Provide the [x, y] coordinate of the cell's center where the given text is located.  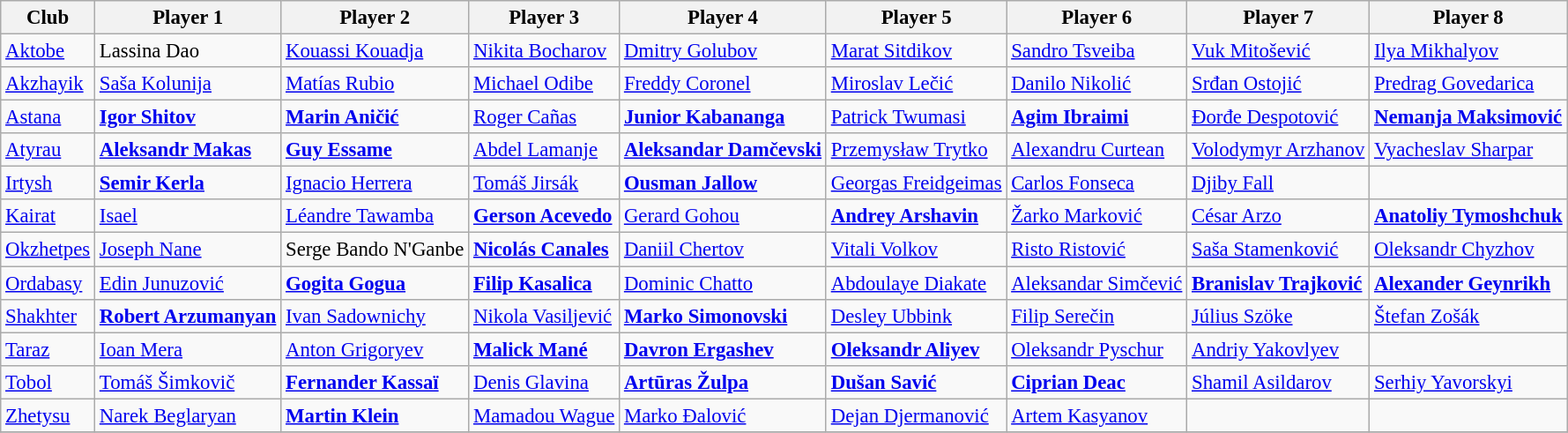
Player 6 [1096, 18]
Mamadou Wague [545, 415]
Player 8 [1468, 18]
Serhiy Yavorskyi [1468, 382]
Georgas Freidgeimas [916, 183]
Danilo Nikolić [1096, 84]
Freddy Coronel [723, 84]
Andriy Yakovlyev [1278, 349]
Marko Simonovski [723, 316]
Ilya Mikhalyov [1468, 51]
Serge Bando N'Ganbe [375, 250]
Semir Kerla [189, 183]
Risto Ristović [1096, 250]
Saša Stamenković [1278, 250]
Branislav Trajković [1278, 283]
Kairat [48, 216]
Tomáš Jirsák [545, 183]
Taraz [48, 349]
Aleksandar Simčević [1096, 283]
Gerard Gohou [723, 216]
Davron Ergashev [723, 349]
Július Szöke [1278, 316]
Dušan Savić [916, 382]
Vitali Volkov [916, 250]
Abdel Lamanje [545, 150]
Aleksandar Damčevski [723, 150]
Aleksandr Makas [189, 150]
Anatoliy Tymoshchuk [1468, 216]
Edin Junuzović [189, 283]
Vuk Mitošević [1278, 51]
Player 7 [1278, 18]
Astana [48, 117]
Player 2 [375, 18]
Sandro Tsveiba [1096, 51]
Zhetysu [48, 415]
Player 5 [916, 18]
Ordabasy [48, 283]
Oleksandr Chyzhov [1468, 250]
Ciprian Deac [1096, 382]
Agim Ibraimi [1096, 117]
Léandre Tawamba [375, 216]
Nikita Bocharov [545, 51]
Club [48, 18]
Gerson Acevedo [545, 216]
Anton Grigoryev [375, 349]
Dejan Djermanović [916, 415]
Robert Arzumanyan [189, 316]
Dominic Chatto [723, 283]
Ousman Jallow [723, 183]
Junior Kabananga [723, 117]
Denis Glavina [545, 382]
Narek Beglaryan [189, 415]
Atyrau [48, 150]
Štefan Zošák [1468, 316]
Irtysh [48, 183]
Malick Mané [545, 349]
Predrag Govedarica [1468, 84]
Tobol [48, 382]
Player 3 [545, 18]
Aktobe [48, 51]
Isael [189, 216]
Saša Kolunija [189, 84]
Player 1 [189, 18]
Shakhter [48, 316]
Ioan Mera [189, 349]
Carlos Fonseca [1096, 183]
Artūras Žulpa [723, 382]
Volodymyr Arzhanov [1278, 150]
Player 4 [723, 18]
Daniil Chertov [723, 250]
Marko Đalović [723, 415]
Przemysław Trytko [916, 150]
Artem Kasyanov [1096, 415]
Žarko Marković [1096, 216]
Kouassi Kouadja [375, 51]
Michael Odibe [545, 84]
César Arzo [1278, 216]
Guy Essame [375, 150]
Srđan Ostojić [1278, 84]
Okzhetpes [48, 250]
Andrey Arshavin [916, 216]
Fernander Kassaï [375, 382]
Alexander Geynrikh [1468, 283]
Joseph Nane [189, 250]
Abdoulaye Diakate [916, 283]
Nikola Vasiljević [545, 316]
Oleksandr Pyschur [1096, 349]
Ignacio Herrera [375, 183]
Matías Rubio [375, 84]
Shamil Asildarov [1278, 382]
Nicolás Canales [545, 250]
Desley Ubbink [916, 316]
Akzhayik [48, 84]
Patrick Twumasi [916, 117]
Ivan Sadownichy [375, 316]
Oleksandr Aliyev [916, 349]
Marin Aničić [375, 117]
Vyacheslav Sharpar [1468, 150]
Martin Klein [375, 415]
Alexandru Curtean [1096, 150]
Đorđe Despotović [1278, 117]
Roger Cañas [545, 117]
Djiby Fall [1278, 183]
Nemanja Maksimović [1468, 117]
Lassina Dao [189, 51]
Filip Kasalica [545, 283]
Miroslav Lečić [916, 84]
Gogita Gogua [375, 283]
Tomáš Šimkovič [189, 382]
Igor Shitov [189, 117]
Marat Sitdikov [916, 51]
Dmitry Golubov [723, 51]
Filip Serečin [1096, 316]
